Return [x, y] of the center of cell containing provided text 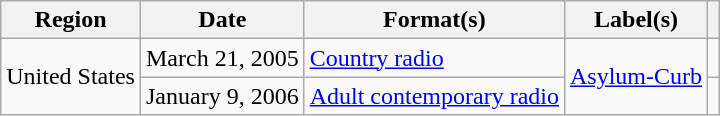
Region [71, 20]
March 21, 2005 [222, 58]
Label(s) [636, 20]
Country radio [434, 58]
United States [71, 77]
January 9, 2006 [222, 96]
Asylum-Curb [636, 77]
Adult contemporary radio [434, 96]
Date [222, 20]
Format(s) [434, 20]
